From the cell containing the given text, extract its center point as (X, Y) coordinate. 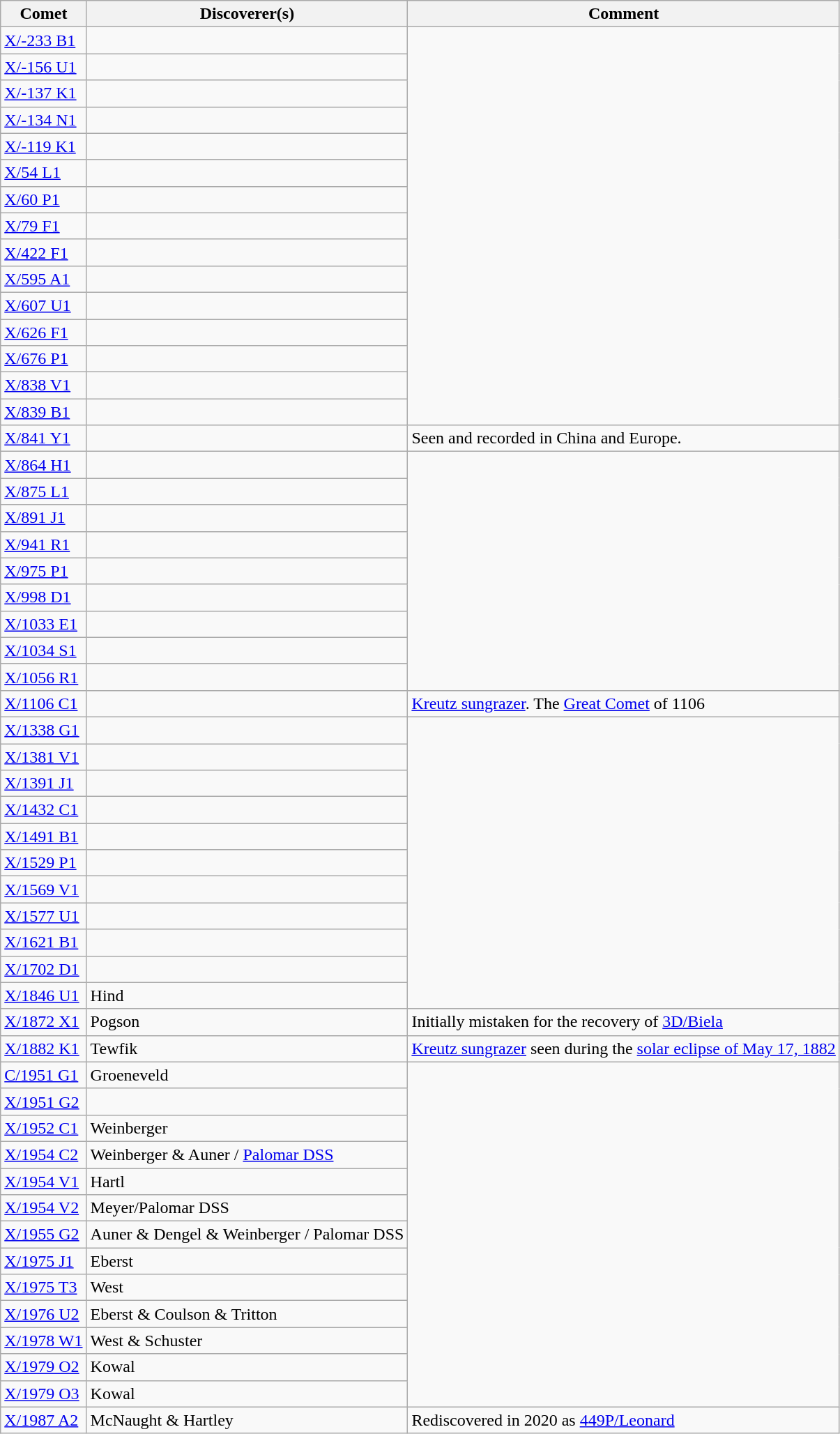
X/54 L1 (43, 173)
X/1381 V1 (43, 756)
X/1432 C1 (43, 810)
Eberst & Coulson & Tritton (247, 1314)
X/676 P1 (43, 359)
X/1338 G1 (43, 730)
Discoverer(s) (247, 14)
X/998 D1 (43, 597)
Hartl (247, 1182)
X/1954 V1 (43, 1182)
X/79 F1 (43, 226)
X/838 V1 (43, 386)
Comment (624, 14)
X/1491 B1 (43, 837)
X/1391 J1 (43, 784)
X/-134 N1 (43, 120)
X/1978 W1 (43, 1341)
X/1056 R1 (43, 677)
Comet (43, 14)
X/60 P1 (43, 199)
McNaught & Hartley (247, 1420)
X/1872 X1 (43, 1022)
X/1106 C1 (43, 703)
X/607 U1 (43, 305)
Kreutz sungrazer seen during the solar eclipse of May 17, 1882 (624, 1048)
X/1569 V1 (43, 890)
Initially mistaken for the recovery of 3D/Biela (624, 1022)
X/-137 K1 (43, 93)
Pogson (247, 1022)
Kreutz sungrazer. The Great Comet of 1106 (624, 703)
X/841 Y1 (43, 438)
Seen and recorded in China and Europe. (624, 438)
X/422 F1 (43, 252)
Auner & Dengel & Weinberger / Palomar DSS (247, 1235)
X/1952 C1 (43, 1128)
X/975 P1 (43, 571)
X/1702 D1 (43, 969)
X/-119 K1 (43, 146)
X/1976 U2 (43, 1314)
X/1979 O3 (43, 1394)
X/941 R1 (43, 544)
X/875 L1 (43, 491)
X/1955 G2 (43, 1235)
X/1979 O2 (43, 1367)
X/1975 J1 (43, 1261)
X/-233 B1 (43, 40)
Eberst (247, 1261)
Groeneveld (247, 1075)
West (247, 1288)
X/1033 E1 (43, 624)
X/-156 U1 (43, 67)
X/1882 K1 (43, 1048)
X/1529 P1 (43, 863)
X/1954 C2 (43, 1154)
X/1846 U1 (43, 996)
Tewfik (247, 1048)
X/595 A1 (43, 279)
X/1987 A2 (43, 1420)
West & Schuster (247, 1341)
X/864 H1 (43, 465)
X/839 B1 (43, 412)
Hind (247, 996)
Weinberger (247, 1128)
X/1975 T3 (43, 1288)
X/1577 U1 (43, 916)
X/1954 V2 (43, 1208)
Weinberger & Auner / Palomar DSS (247, 1154)
X/1034 S1 (43, 650)
X/626 F1 (43, 333)
X/1621 B1 (43, 943)
Meyer/Palomar DSS (247, 1208)
C/1951 G1 (43, 1075)
Rediscovered in 2020 as 449P/Leonard (624, 1420)
X/891 J1 (43, 518)
X/1951 G2 (43, 1101)
